Identify which cell holds the provided text, then report its [x, y] central coordinate. 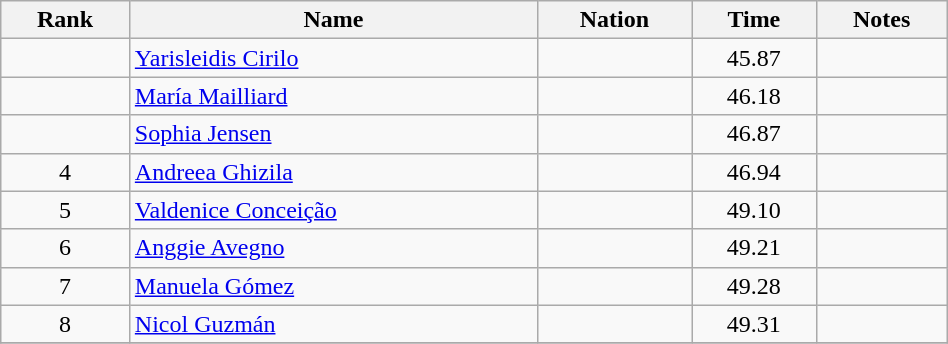
Rank [66, 20]
Andreea Ghizila [333, 172]
Valdenice Conceição [333, 210]
49.28 [754, 286]
49.31 [754, 324]
Manuela Gómez [333, 286]
4 [66, 172]
Sophia Jensen [333, 134]
45.87 [754, 58]
Yarisleidis Cirilo [333, 58]
Nation [614, 20]
5 [66, 210]
Time [754, 20]
Name [333, 20]
Nicol Guzmán [333, 324]
7 [66, 286]
49.21 [754, 248]
Anggie Avegno [333, 248]
8 [66, 324]
46.94 [754, 172]
49.10 [754, 210]
María Mailliard [333, 96]
6 [66, 248]
46.18 [754, 96]
Notes [882, 20]
46.87 [754, 134]
